Identify which cell holds the provided text, then report its [X, Y] central coordinate. 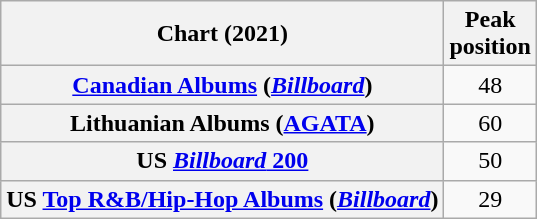
Canadian Albums (Billboard) [222, 85]
Lithuanian Albums (AGATA) [222, 123]
50 [490, 161]
US Billboard 200 [222, 161]
29 [490, 199]
48 [490, 85]
Chart (2021) [222, 34]
US Top R&B/Hip-Hop Albums (Billboard) [222, 199]
60 [490, 123]
Peakposition [490, 34]
